Output the [X, Y] coordinate of the center of the cell containing the given text.  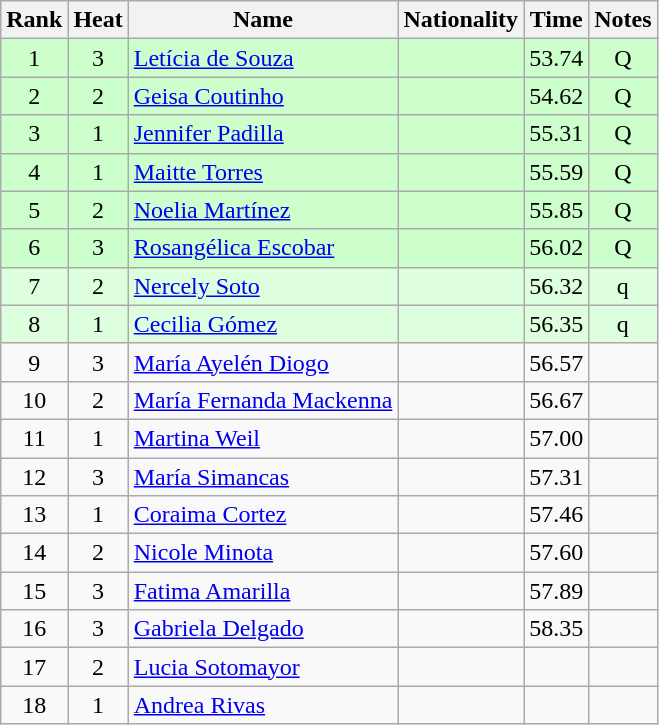
53.74 [556, 58]
Maitte Torres [263, 172]
Rosangélica Escobar [263, 248]
Lucia Sotomayor [263, 667]
Andrea Rivas [263, 705]
57.89 [556, 591]
57.31 [556, 477]
Gabriela Delgado [263, 629]
Notes [623, 20]
Nationality [461, 20]
Nicole Minota [263, 553]
13 [34, 515]
Jennifer Padilla [263, 134]
56.35 [556, 324]
Rank [34, 20]
9 [34, 362]
14 [34, 553]
Cecilia Gómez [263, 324]
María Fernanda Mackenna [263, 400]
Martina Weil [263, 438]
María Simancas [263, 477]
15 [34, 591]
57.00 [556, 438]
16 [34, 629]
Heat [98, 20]
56.32 [556, 286]
Letícia de Souza [263, 58]
17 [34, 667]
Nercely Soto [263, 286]
8 [34, 324]
57.46 [556, 515]
11 [34, 438]
56.02 [556, 248]
18 [34, 705]
55.31 [556, 134]
Time [556, 20]
54.62 [556, 96]
4 [34, 172]
Coraima Cortez [263, 515]
58.35 [556, 629]
5 [34, 210]
6 [34, 248]
María Ayelén Diogo [263, 362]
Fatima Amarilla [263, 591]
Noelia Martínez [263, 210]
56.67 [556, 400]
56.57 [556, 362]
10 [34, 400]
Name [263, 20]
Geisa Coutinho [263, 96]
55.59 [556, 172]
57.60 [556, 553]
12 [34, 477]
7 [34, 286]
55.85 [556, 210]
